Detect which cell encompasses the target text, then output its [x, y] center coordinate. 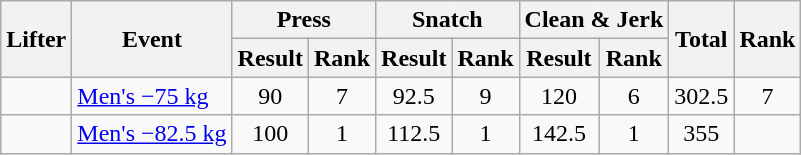
Men's −82.5 kg [152, 134]
92.5 [414, 96]
142.5 [559, 134]
6 [634, 96]
Lifter [36, 39]
302.5 [702, 96]
90 [270, 96]
100 [270, 134]
120 [559, 96]
Total [702, 39]
112.5 [414, 134]
Event [152, 39]
Press [304, 20]
355 [702, 134]
Clean & Jerk [594, 20]
Men's −75 kg [152, 96]
9 [486, 96]
Snatch [448, 20]
